Output the (X, Y) coordinate of the center of the cell containing the given text.  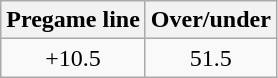
+10.5 (74, 58)
Over/under (210, 20)
51.5 (210, 58)
Pregame line (74, 20)
